Locate the cell with the specified text and output its (X, Y) center coordinate. 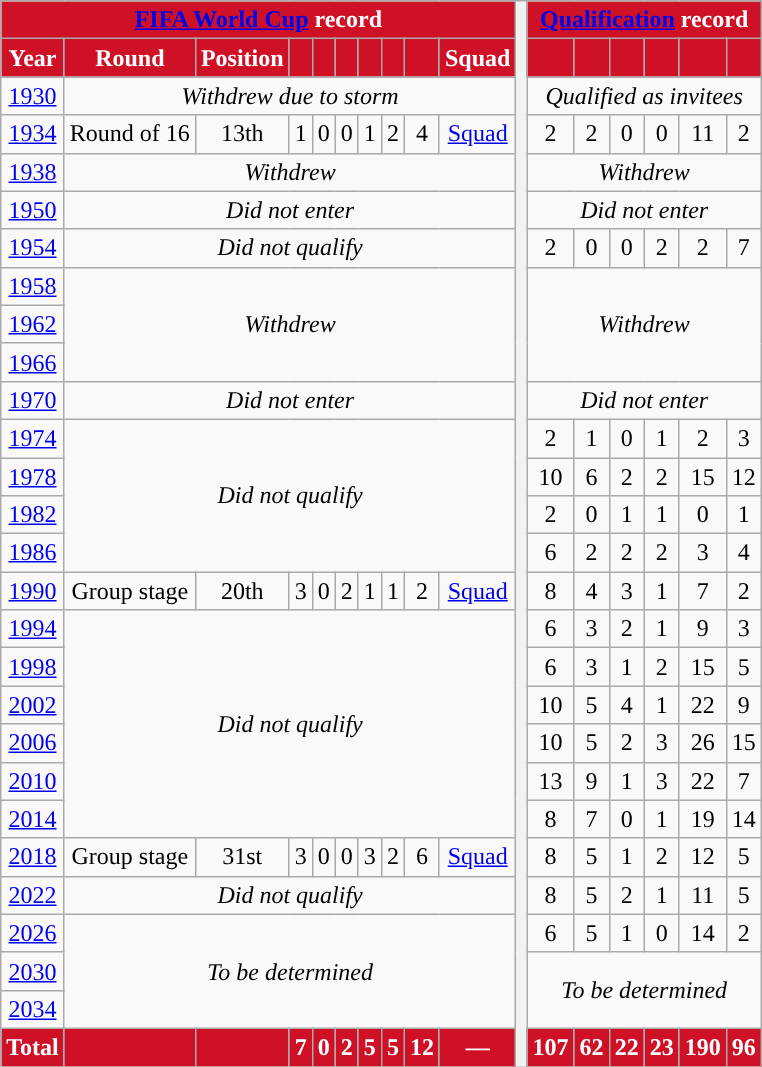
107 (550, 1047)
31st (242, 857)
Total (33, 1047)
20th (242, 591)
Position (242, 58)
62 (592, 1047)
Round (130, 58)
1962 (33, 324)
2014 (33, 819)
2022 (33, 895)
19 (702, 819)
1978 (33, 477)
2030 (33, 971)
1974 (33, 438)
190 (702, 1047)
2002 (33, 705)
2026 (33, 933)
Withdrew due to storm (290, 96)
2010 (33, 781)
1970 (33, 400)
2018 (33, 857)
1958 (33, 286)
2006 (33, 743)
Qualification record (644, 20)
1982 (33, 515)
1950 (33, 210)
2034 (33, 1009)
1990 (33, 591)
96 (744, 1047)
1934 (33, 134)
26 (702, 743)
23 (662, 1047)
Qualified as invitees (644, 96)
Year (33, 58)
13th (242, 134)
1986 (33, 553)
13 (550, 781)
1930 (33, 96)
1938 (33, 172)
— (477, 1047)
Round of 16 (130, 134)
1954 (33, 248)
1994 (33, 629)
1998 (33, 667)
FIFA World Cup record (258, 20)
1966 (33, 362)
